Search for the cell housing the specified text and yield its [x, y] center coordinate. 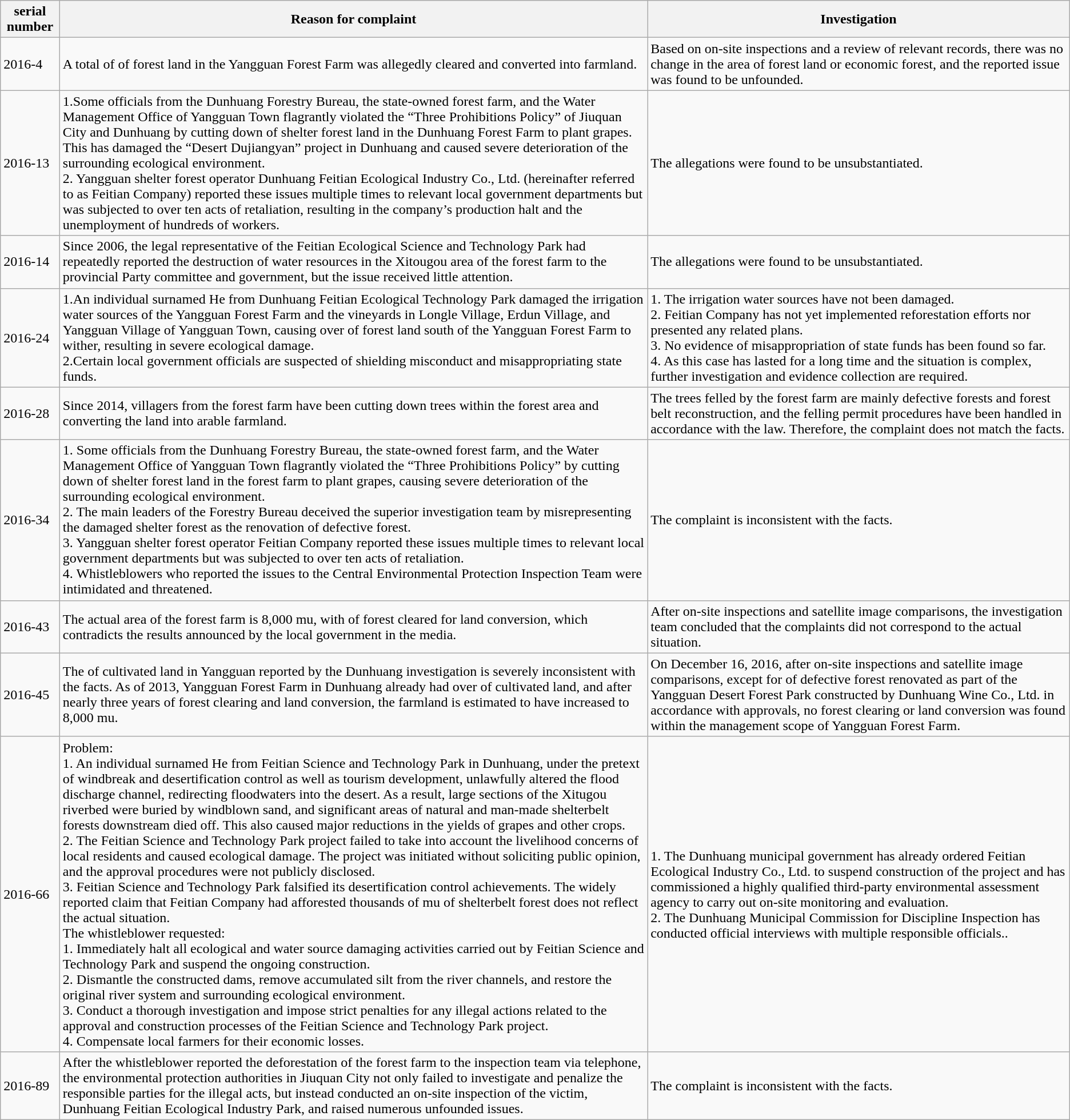
Since 2014, villagers from the forest farm have been cutting down trees within the forest area and converting the land into arable farmland. [353, 413]
2016-45 [30, 695]
2016-24 [30, 337]
2016-28 [30, 413]
serial number [30, 19]
2016-43 [30, 627]
2016-13 [30, 163]
Reason for complaint [353, 19]
2016-34 [30, 520]
2016-66 [30, 894]
Investigation [859, 19]
2016-89 [30, 1085]
2016-14 [30, 262]
2016-4 [30, 64]
A total of of forest land in the Yangguan Forest Farm was allegedly cleared and converted into farmland. [353, 64]
